Output the (X, Y) coordinate of the center of the cell containing the given text.  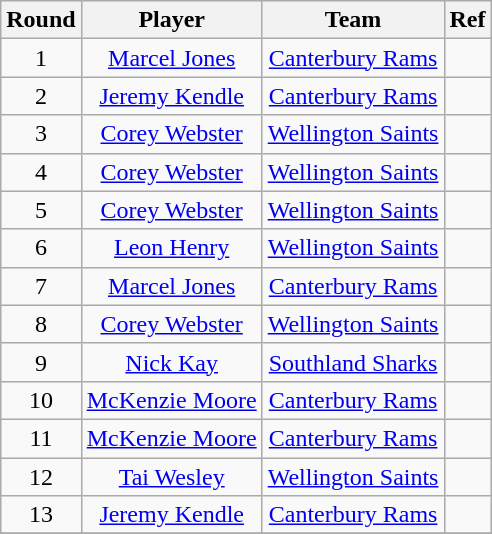
13 (41, 515)
8 (41, 324)
Ref (468, 20)
4 (41, 172)
Leon Henry (172, 248)
10 (41, 400)
3 (41, 134)
1 (41, 58)
Round (41, 20)
Nick Kay (172, 362)
12 (41, 477)
7 (41, 286)
Player (172, 20)
Team (353, 20)
11 (41, 438)
5 (41, 210)
Tai Wesley (172, 477)
6 (41, 248)
2 (41, 96)
9 (41, 362)
Southland Sharks (353, 362)
